From the cell containing the given text, extract its center point as (x, y) coordinate. 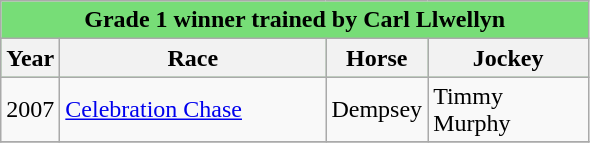
2007 (30, 110)
Timmy Murphy (508, 110)
Grade 1 winner trained by Carl Llwellyn (295, 20)
Dempsey (377, 110)
Jockey (508, 58)
Celebration Chase (193, 110)
Race (193, 58)
Horse (377, 58)
Year (30, 58)
